Return [x, y] of the center of cell containing provided text 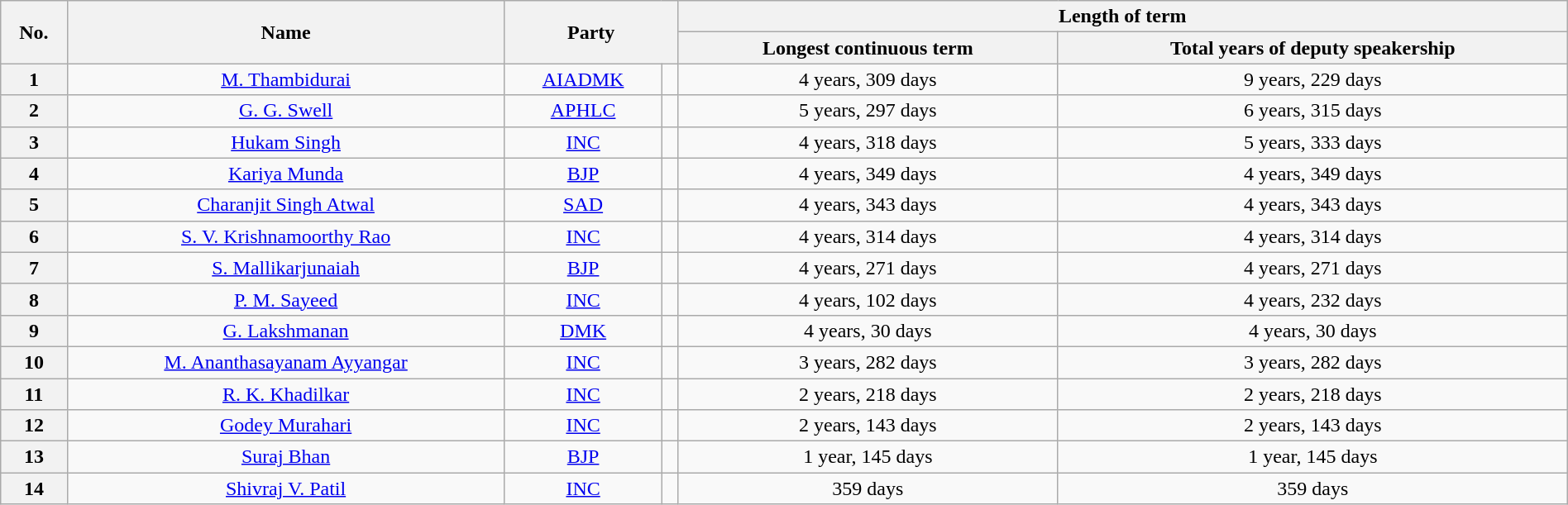
5 [34, 205]
P. M. Sayeed [286, 299]
Longest continuous term [868, 48]
12 [34, 426]
5 years, 297 days [868, 111]
4 years, 309 days [868, 79]
S. V. Krishnamoorthy Rao [286, 236]
4 years, 318 days [868, 142]
Shivraj V. Patil [286, 488]
7 [34, 268]
4 years, 102 days [868, 299]
M. Ananthasayanam Ayyangar [286, 362]
1 [34, 79]
4 years, 232 days [1312, 299]
SAD [583, 205]
9 [34, 331]
11 [34, 394]
2 [34, 111]
Kariya Munda [286, 174]
Godey Murahari [286, 426]
R. K. Khadilkar [286, 394]
M. Thambidurai [286, 79]
3 [34, 142]
6 [34, 236]
Party [590, 32]
Charanjit Singh Atwal [286, 205]
13 [34, 457]
No. [34, 32]
Suraj Bhan [286, 457]
9 years, 229 days [1312, 79]
5 years, 333 days [1312, 142]
AIADMK [583, 79]
14 [34, 488]
G. Lakshmanan [286, 331]
S. Mallikarjunaiah [286, 268]
Total years of deputy speakership [1312, 48]
8 [34, 299]
4 [34, 174]
Length of term [1122, 17]
Name [286, 32]
APHLC [583, 111]
G. G. Swell [286, 111]
DMK [583, 331]
10 [34, 362]
6 years, 315 days [1312, 111]
Hukam Singh [286, 142]
